Detect which cell encompasses the target text, then output its [x, y] center coordinate. 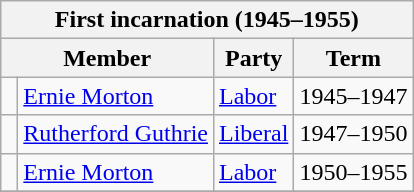
Party [253, 58]
First incarnation (1945–1955) [207, 20]
Rutherford Guthrie [116, 134]
Liberal [253, 134]
1947–1950 [354, 134]
Term [354, 58]
1950–1955 [354, 172]
1945–1947 [354, 96]
Member [108, 58]
